From the cell containing the given text, extract its center point as (X, Y) coordinate. 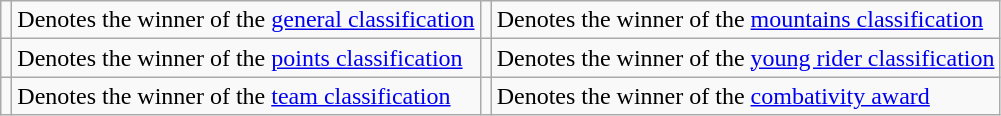
Denotes the winner of the mountains classification (746, 20)
Denotes the winner of the general classification (246, 20)
Denotes the winner of the points classification (246, 58)
Denotes the winner of the combativity award (746, 96)
Denotes the winner of the team classification (246, 96)
Denotes the winner of the young rider classification (746, 58)
